Capture the cell that displays the provided text and extract its (x, y) central coordinate. 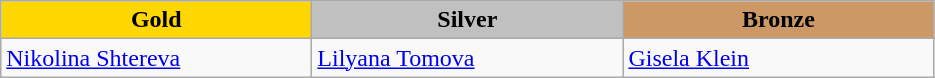
Gold (156, 20)
Gisela Klein (778, 58)
Nikolina Shtereva (156, 58)
Silver (468, 20)
Lilyana Tomova (468, 58)
Bronze (778, 20)
